Find where the given text appears and provide that cell's center as [X, Y] coordinate. 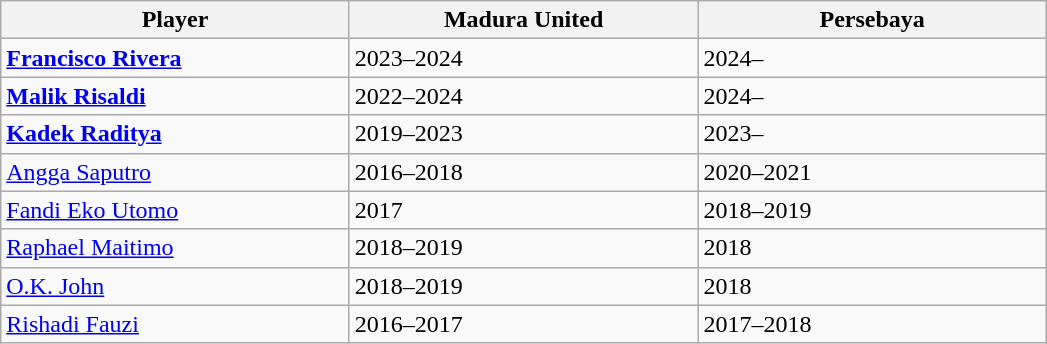
2016–2017 [524, 324]
2023– [872, 134]
Rishadi Fauzi [176, 324]
Persebaya [872, 20]
2019–2023 [524, 134]
Angga Saputro [176, 172]
2017 [524, 210]
Raphael Maitimo [176, 248]
O.K. John [176, 286]
Player [176, 20]
Kadek Raditya [176, 134]
2020–2021 [872, 172]
Francisco Rivera [176, 58]
Madura United [524, 20]
Fandi Eko Utomo [176, 210]
2017–2018 [872, 324]
Malik Risaldi [176, 96]
2022–2024 [524, 96]
2016–2018 [524, 172]
2023–2024 [524, 58]
